Search for the cell housing the specified text and yield its [x, y] center coordinate. 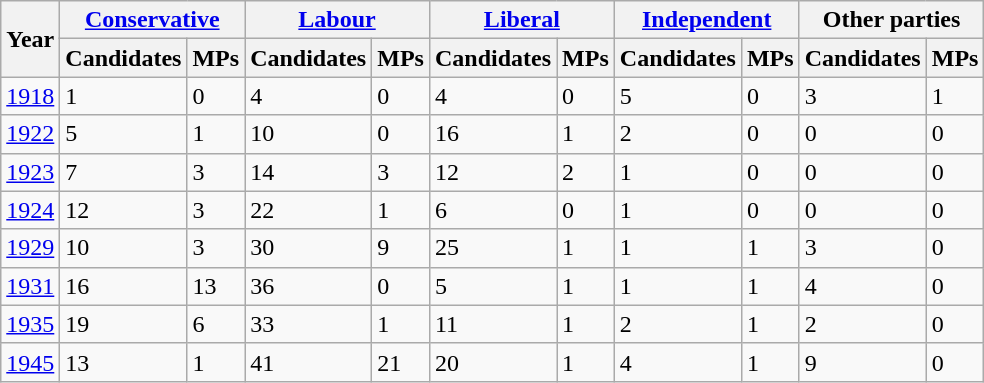
41 [308, 362]
Liberal [522, 20]
1924 [30, 210]
1935 [30, 324]
25 [492, 248]
Independent [706, 20]
Conservative [152, 20]
Labour [338, 20]
21 [401, 362]
1918 [30, 96]
30 [308, 248]
33 [308, 324]
14 [308, 172]
1923 [30, 172]
11 [492, 324]
20 [492, 362]
1922 [30, 134]
Other parties [892, 20]
7 [124, 172]
Year [30, 39]
1945 [30, 362]
36 [308, 286]
1929 [30, 248]
22 [308, 210]
19 [124, 324]
1931 [30, 286]
